From the cell containing the given text, extract its center point as [X, Y] coordinate. 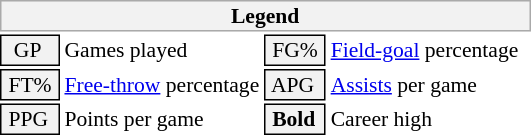
Legend [265, 16]
FG% [295, 50]
Free-throw percentage [162, 85]
Games played [162, 50]
Assists per game [430, 85]
GP [30, 50]
FT% [30, 85]
APG [295, 85]
Field-goal percentage [430, 50]
